Detect which cell encompasses the target text, then output its [x, y] center coordinate. 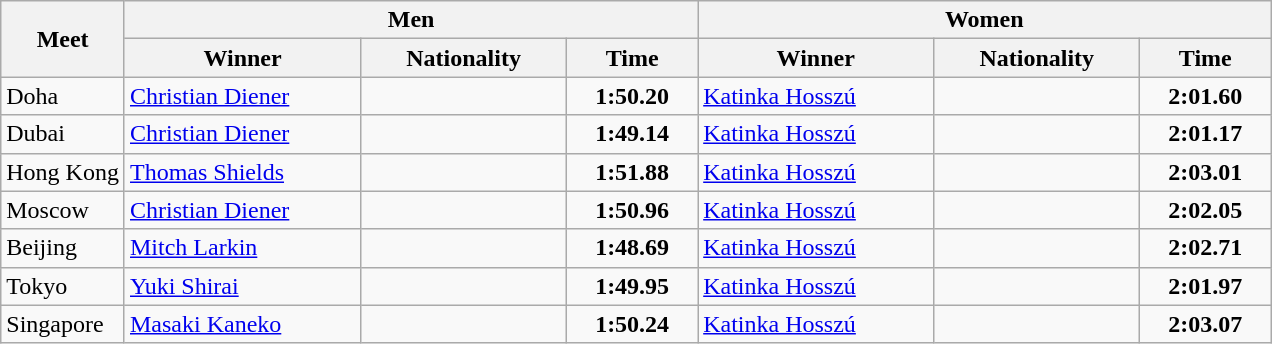
2:03.07 [1206, 324]
2:01.60 [1206, 96]
1:49.95 [632, 286]
Dubai [63, 134]
Yuki Shirai [242, 286]
1:48.69 [632, 248]
Beijing [63, 248]
Meet [63, 39]
2:03.01 [1206, 172]
2:01.17 [1206, 134]
Thomas Shields [242, 172]
2:02.71 [1206, 248]
Tokyo [63, 286]
Women [984, 20]
2:02.05 [1206, 210]
1:50.20 [632, 96]
1:50.24 [632, 324]
1:50.96 [632, 210]
Hong Kong [63, 172]
1:51.88 [632, 172]
Men [410, 20]
Singapore [63, 324]
1:49.14 [632, 134]
2:01.97 [1206, 286]
Mitch Larkin [242, 248]
Masaki Kaneko [242, 324]
Moscow [63, 210]
Doha [63, 96]
